Provide the (X, Y) coordinate of the cell's center where the given text is located.  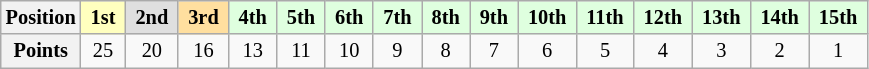
20 (152, 51)
7th (397, 17)
10th (547, 17)
6th (349, 17)
1st (104, 17)
2 (779, 51)
2nd (152, 17)
10 (349, 51)
7 (494, 51)
8 (446, 51)
6 (547, 51)
11 (301, 51)
14th (779, 17)
5th (301, 17)
Position (41, 17)
4 (663, 51)
16 (203, 51)
9 (397, 51)
25 (104, 51)
8th (446, 17)
15th (838, 17)
9th (494, 17)
12th (663, 17)
3 (721, 51)
13 (253, 51)
4th (253, 17)
Points (41, 51)
11th (604, 17)
13th (721, 17)
5 (604, 51)
3rd (203, 17)
1 (838, 51)
